Locate the cell with the specified text and output its [x, y] center coordinate. 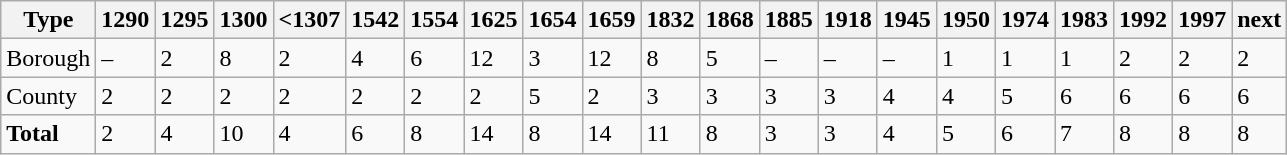
Type [48, 20]
1300 [244, 20]
1654 [552, 20]
1295 [184, 20]
1885 [788, 20]
1832 [670, 20]
1992 [1144, 20]
Borough [48, 58]
1974 [1024, 20]
10 [244, 134]
1542 [376, 20]
1997 [1202, 20]
11 [670, 134]
1945 [906, 20]
1983 [1084, 20]
Total [48, 134]
7 [1084, 134]
next [1260, 20]
1554 [434, 20]
1625 [494, 20]
1659 [612, 20]
County [48, 96]
1950 [966, 20]
1868 [730, 20]
<1307 [310, 20]
1290 [126, 20]
1918 [848, 20]
